Return the (X, Y) coordinate for the center point of the cell that contains the specified text.  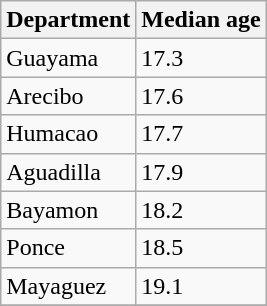
Department (68, 20)
Mayaguez (68, 286)
Humacao (68, 134)
17.3 (201, 58)
17.7 (201, 134)
17.6 (201, 96)
19.1 (201, 286)
Median age (201, 20)
18.5 (201, 248)
Aguadilla (68, 172)
17.9 (201, 172)
Arecibo (68, 96)
18.2 (201, 210)
Guayama (68, 58)
Ponce (68, 248)
Bayamon (68, 210)
